Scan for the cell matching the given text and deliver its [X, Y] coordinate at center. 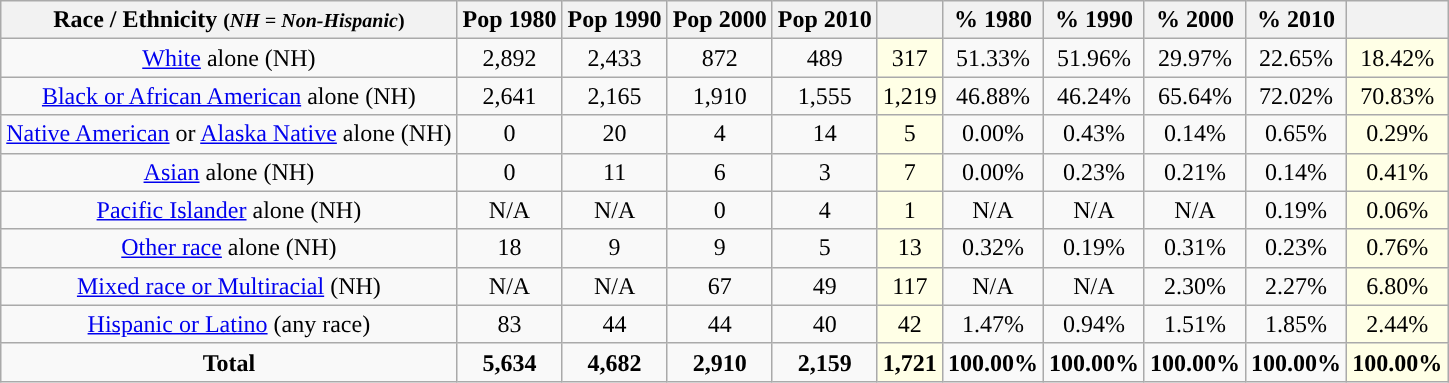
22.65% [1296, 58]
1 [910, 210]
5,634 [510, 362]
Hispanic or Latino (any race) [229, 324]
49 [824, 286]
872 [720, 58]
0.76% [1398, 248]
51.33% [992, 58]
2,159 [824, 362]
1,910 [720, 96]
46.24% [1094, 96]
% 1980 [992, 20]
65.64% [1194, 96]
20 [614, 134]
2,892 [510, 58]
Pop 2000 [720, 20]
% 2010 [1296, 20]
46.88% [992, 96]
1,219 [910, 96]
13 [910, 248]
2,165 [614, 96]
51.96% [1094, 58]
72.02% [1296, 96]
14 [824, 134]
18.42% [1398, 58]
11 [614, 172]
Native American or Alaska Native alone (NH) [229, 134]
Other race alone (NH) [229, 248]
0.94% [1094, 324]
White alone (NH) [229, 58]
0.31% [1194, 248]
Black or African American alone (NH) [229, 96]
40 [824, 324]
117 [910, 286]
42 [910, 324]
6.80% [1398, 286]
0.29% [1398, 134]
% 2000 [1194, 20]
Pop 1980 [510, 20]
67 [720, 286]
29.97% [1194, 58]
1,555 [824, 96]
3 [824, 172]
2,641 [510, 96]
2.30% [1194, 286]
2,433 [614, 58]
1.85% [1296, 324]
7 [910, 172]
83 [510, 324]
18 [510, 248]
4,682 [614, 362]
2.27% [1296, 286]
Total [229, 362]
Pop 2010 [824, 20]
489 [824, 58]
1,721 [910, 362]
0.41% [1398, 172]
Asian alone (NH) [229, 172]
0.06% [1398, 210]
2,910 [720, 362]
% 1990 [1094, 20]
1.47% [992, 324]
70.83% [1398, 96]
Pacific Islander alone (NH) [229, 210]
0.43% [1094, 134]
2.44% [1398, 324]
0.21% [1194, 172]
6 [720, 172]
Pop 1990 [614, 20]
Race / Ethnicity (NH = Non-Hispanic) [229, 20]
0.65% [1296, 134]
317 [910, 58]
0.32% [992, 248]
1.51% [1194, 324]
Mixed race or Multiracial (NH) [229, 286]
